Find where the given text appears and provide that cell's center as (x, y) coordinate. 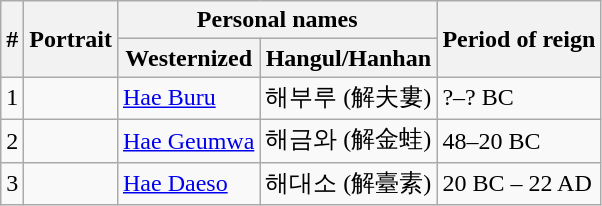
Hae Daeso (188, 184)
Westernized (188, 58)
Hae Geumwa (188, 140)
2 (12, 140)
Personal names (276, 20)
?–? BC (519, 98)
해부루 (解夫婁) (348, 98)
해대소 (解臺素) (348, 184)
Hae Buru (188, 98)
48–20 BC (519, 140)
20 BC – 22 AD (519, 184)
Portrait (71, 39)
1 (12, 98)
Period of reign (519, 39)
Hangul/Hanhan (348, 58)
3 (12, 184)
# (12, 39)
해금와 (解金蛙) (348, 140)
